Search for the cell housing the specified text and yield its [x, y] center coordinate. 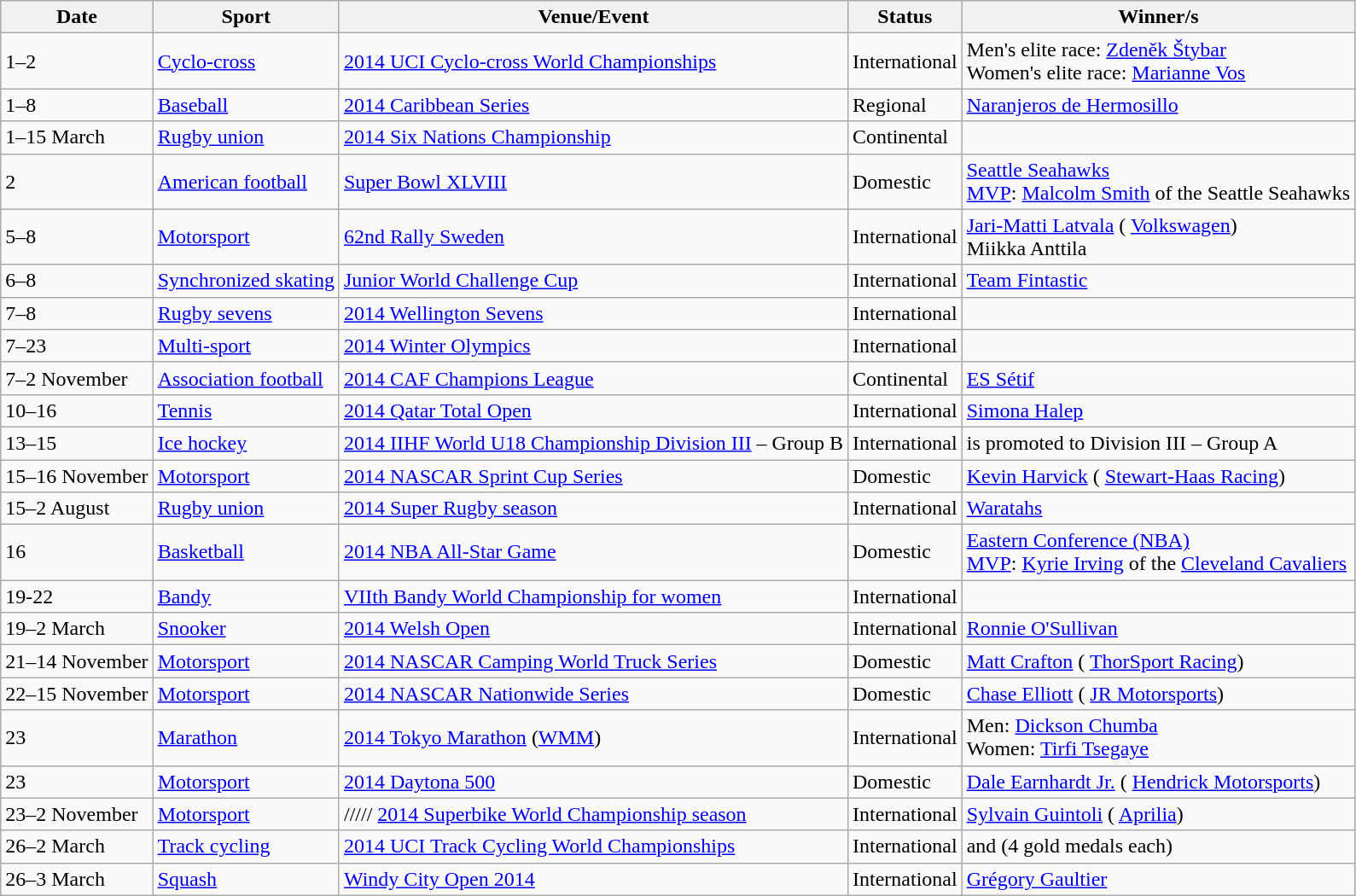
Jari-Matti Latvala ( Volkswagen) Miikka Anttila [1158, 237]
Basketball [246, 553]
2014 NBA All-Star Game [593, 553]
16 [77, 553]
Date [77, 17]
Grégory Gaultier [1158, 879]
Synchronized skating [246, 281]
Bandy [246, 596]
Baseball [246, 105]
Track cycling [246, 847]
2014 Super Rugby season [593, 509]
Seattle SeahawksMVP: Malcolm Smith of the Seattle Seahawks [1158, 181]
American football [246, 181]
2014 UCI Cyclo-cross World Championships [593, 61]
19-22 [77, 596]
Chase Elliott ( JR Motorsports) [1158, 694]
22–15 November [77, 694]
Winner/s [1158, 17]
2014 NASCAR Camping World Truck Series [593, 661]
///// 2014 Superbike World Championship season [593, 814]
Association football [246, 378]
Junior World Challenge Cup [593, 281]
1–2 [77, 61]
26–3 March [77, 879]
Team Fintastic [1158, 281]
Cyclo-cross [246, 61]
ES Sétif [1158, 378]
7–23 [77, 346]
and (4 gold medals each) [1158, 847]
Naranjeros de Hermosillo [1158, 105]
26–2 March [77, 847]
15–2 August [77, 509]
Ronnie O'Sullivan [1158, 629]
10–16 [77, 410]
Sylvain Guintoli ( Aprilia) [1158, 814]
is promoted to Division III – Group A [1158, 443]
Marathon [246, 737]
Venue/Event [593, 17]
Ice hockey [246, 443]
2014 Qatar Total Open [593, 410]
Men's elite race: Zdeněk ŠtybarWomen's elite race: Marianne Vos [1158, 61]
21–14 November [77, 661]
2014 NASCAR Sprint Cup Series [593, 475]
Matt Crafton ( ThorSport Racing) [1158, 661]
Dale Earnhardt Jr. ( Hendrick Motorsports) [1158, 782]
7–8 [77, 313]
Rugby sevens [246, 313]
Sport [246, 17]
19–2 March [77, 629]
15–16 November [77, 475]
2014 Wellington Sevens [593, 313]
Status [905, 17]
23–2 November [77, 814]
2014 Welsh Open [593, 629]
Men: Dickson ChumbaWomen: Tirfi Tsegaye [1158, 737]
1–15 March [77, 137]
7–2 November [77, 378]
2 [77, 181]
2014 Winter Olympics [593, 346]
2014 UCI Track Cycling World Championships [593, 847]
Super Bowl XLVIII [593, 181]
62nd Rally Sweden [593, 237]
6–8 [77, 281]
2014 Daytona 500 [593, 782]
2014 Caribbean Series [593, 105]
Kevin Harvick ( Stewart-Haas Racing) [1158, 475]
2014 CAF Champions League [593, 378]
Snooker [246, 629]
2014 NASCAR Nationwide Series [593, 694]
2014 Tokyo Marathon (WMM) [593, 737]
1–8 [77, 105]
Waratahs [1158, 509]
Squash [246, 879]
Eastern Conference (NBA)MVP: Kyrie Irving of the Cleveland Cavaliers [1158, 553]
5–8 [77, 237]
Tennis [246, 410]
Simona Halep [1158, 410]
Regional [905, 105]
Windy City Open 2014 [593, 879]
13–15 [77, 443]
2014 IIHF World U18 Championship Division III – Group B [593, 443]
2014 Six Nations Championship [593, 137]
VIIth Bandy World Championship for women [593, 596]
Multi-sport [246, 346]
